Extract the [X, Y] coordinate from the center of the cell holding the provided text.  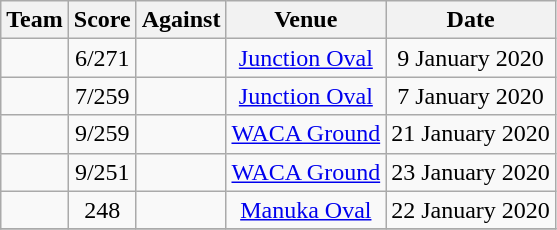
Team [35, 20]
6/271 [102, 58]
248 [102, 210]
22 January 2020 [471, 210]
9/259 [102, 134]
Date [471, 20]
7/259 [102, 96]
21 January 2020 [471, 134]
23 January 2020 [471, 172]
9/251 [102, 172]
9 January 2020 [471, 58]
7 January 2020 [471, 96]
Score [102, 20]
Venue [306, 20]
Manuka Oval [306, 210]
Against [181, 20]
